Scan for the cell matching the given text and deliver its [X, Y] coordinate at center. 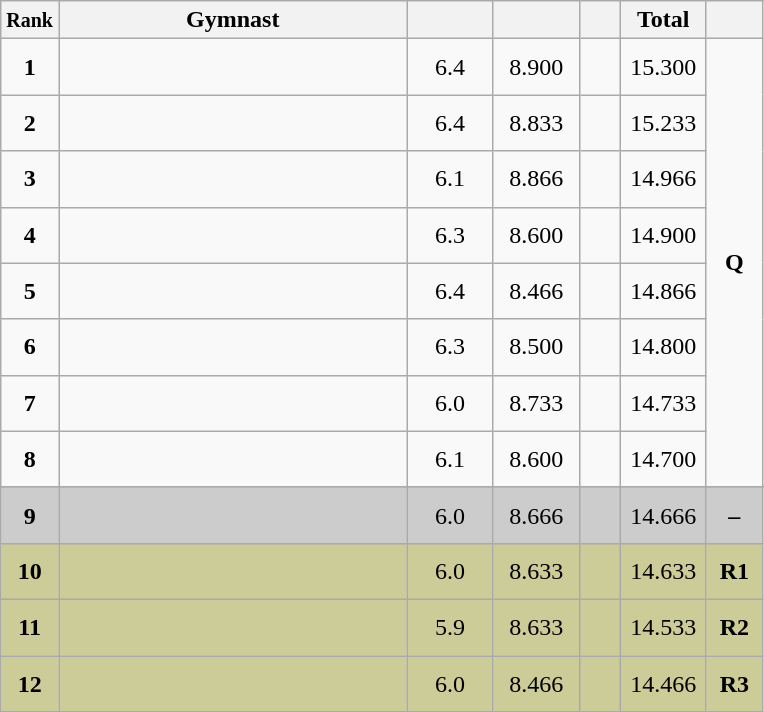
7 [30, 403]
5 [30, 291]
14.800 [663, 347]
11 [30, 627]
8.500 [536, 347]
R2 [734, 627]
– [734, 515]
14.666 [663, 515]
14.633 [663, 571]
10 [30, 571]
14.966 [663, 179]
8.900 [536, 67]
4 [30, 235]
6 [30, 347]
14.733 [663, 403]
Rank [30, 20]
14.700 [663, 459]
R1 [734, 571]
8 [30, 459]
Total [663, 20]
12 [30, 684]
1 [30, 67]
8.833 [536, 123]
8.733 [536, 403]
15.300 [663, 67]
Gymnast [232, 20]
14.900 [663, 235]
R3 [734, 684]
5.9 [450, 627]
Q [734, 263]
14.533 [663, 627]
9 [30, 515]
8.666 [536, 515]
14.466 [663, 684]
15.233 [663, 123]
3 [30, 179]
8.866 [536, 179]
14.866 [663, 291]
2 [30, 123]
